Provide the (X, Y) coordinate of the cell's center where the given text is located.  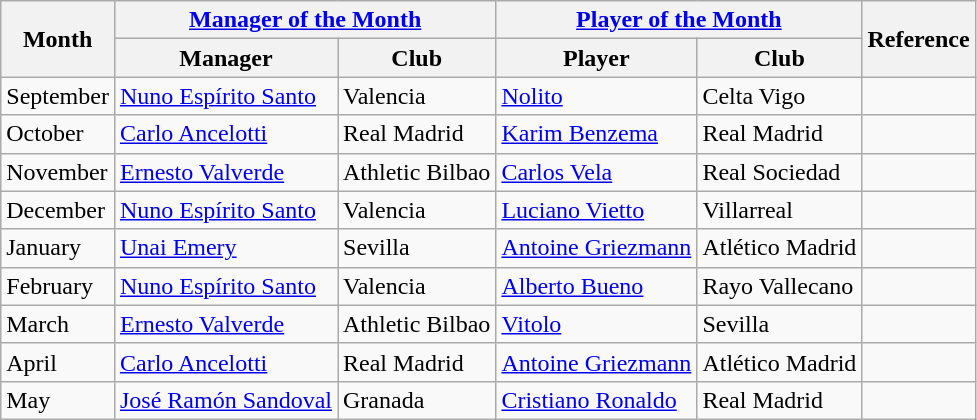
Nolito (596, 96)
Cristiano Ronaldo (596, 400)
January (58, 248)
Player of the Month (679, 20)
Reference (918, 39)
Month (58, 39)
Vitolo (596, 324)
Manager of the Month (304, 20)
Rayo Vallecano (780, 286)
Alberto Bueno (596, 286)
May (58, 400)
Carlos Vela (596, 172)
Granada (417, 400)
Villarreal (780, 210)
Luciano Vietto (596, 210)
February (58, 286)
Karim Benzema (596, 134)
José Ramón Sandoval (226, 400)
November (58, 172)
October (58, 134)
Real Sociedad (780, 172)
Player (596, 58)
September (58, 96)
Manager (226, 58)
Celta Vigo (780, 96)
December (58, 210)
April (58, 362)
March (58, 324)
Unai Emery (226, 248)
